Locate the cell with the specified text and output its [X, Y] center coordinate. 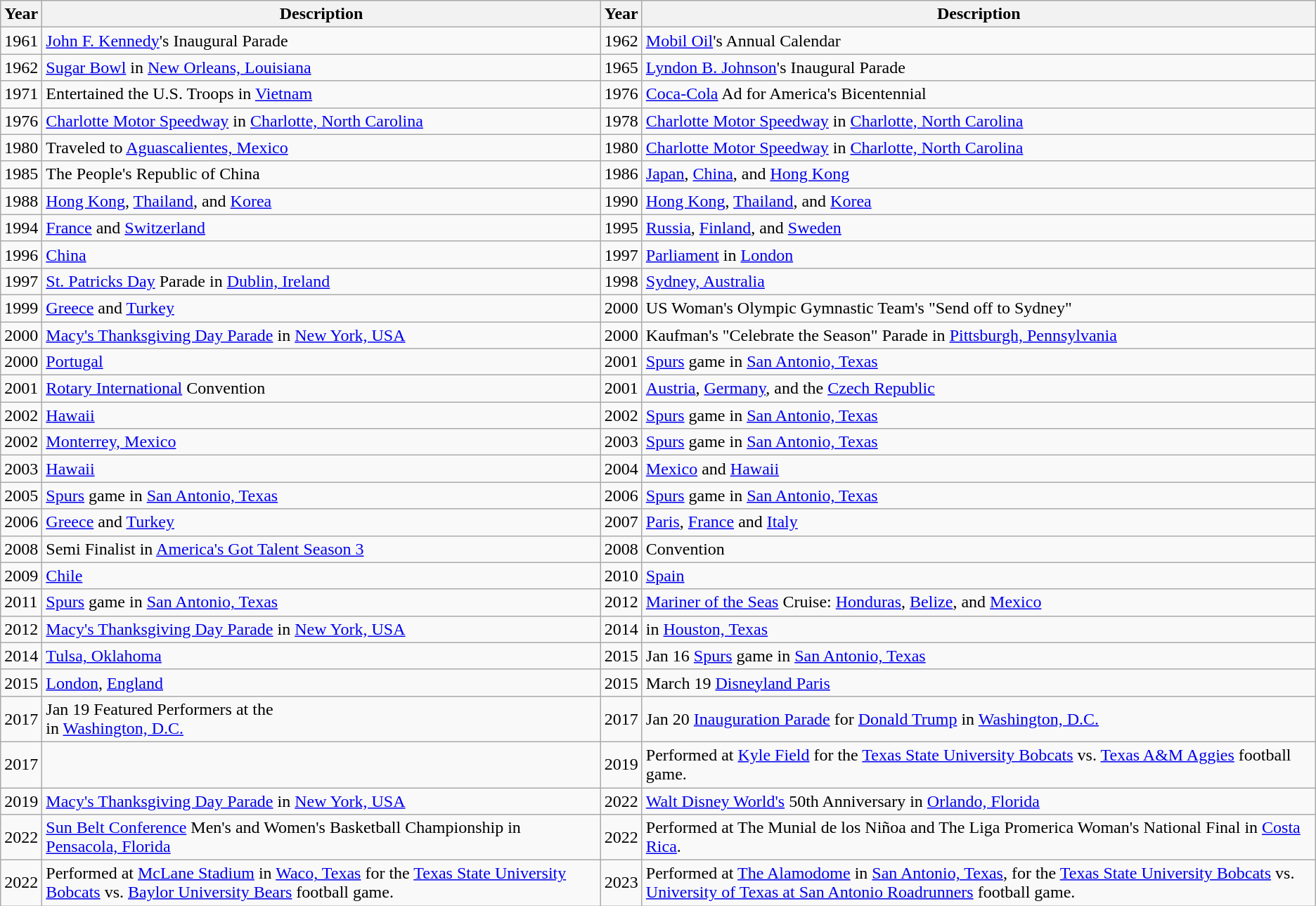
Semi Finalist in America's Got Talent Season 3 [321, 549]
Japan, China, and Hong Kong [979, 174]
1996 [21, 254]
Mobil Oil's Annual Calendar [979, 41]
Parliament in London [979, 254]
1998 [621, 281]
Sydney, Australia [979, 281]
France and Switzerland [321, 228]
1965 [621, 67]
Spain [979, 576]
1986 [621, 174]
1978 [621, 121]
1988 [21, 201]
Kaufman's "Celebrate the Season" Parade in Pittsburgh, Pennsylvania [979, 335]
The People's Republic of China [321, 174]
1961 [21, 41]
Austria, Germany, and the Czech Republic [979, 389]
Jan 20 Inauguration Parade for Donald Trump in Washington, D.C. [979, 718]
Performed at The Munial de los Niñoa and The Liga Promerica Woman's National Final in Costa Rica. [979, 838]
China [321, 254]
Mexico and Hawaii [979, 469]
Jan 19 Featured Performers at the in Washington, D.C. [321, 718]
Sugar Bowl in New Orleans, Louisiana [321, 67]
1985 [21, 174]
Russia, Finland, and Sweden [979, 228]
Chile [321, 576]
Performed at Kyle Field for the Texas State University Bobcats vs. Texas A&M Aggies football game. [979, 765]
2023 [621, 883]
US Woman's Olympic Gymnastic Team's "Send off to Sydney" [979, 308]
Portugal [321, 362]
Walt Disney World's 50th Anniversary in Orlando, Florida [979, 801]
1995 [621, 228]
2010 [621, 576]
Lyndon B. Johnson's Inaugural Parade [979, 67]
2004 [621, 469]
1990 [621, 201]
2005 [21, 496]
Mariner of the Seas Cruise: Honduras, Belize, and Mexico [979, 602]
Monterrey, Mexico [321, 442]
Coca-Cola Ad for America's Bicentennial [979, 94]
Performed at McLane Stadium in Waco, Texas for the Texas State University Bobcats vs. Baylor University Bears football game. [321, 883]
Entertained the U.S. Troops in Vietnam [321, 94]
Tulsa, Oklahoma [321, 656]
London, England [321, 682]
2009 [21, 576]
1994 [21, 228]
Convention [979, 549]
Paris, France and Italy [979, 522]
in Houston, Texas [979, 629]
1971 [21, 94]
2011 [21, 602]
1999 [21, 308]
Rotary International Convention [321, 389]
Sun Belt Conference Men's and Women's Basketball Championship in Pensacola, Florida [321, 838]
St. Patricks Day Parade in Dublin, Ireland [321, 281]
John F. Kennedy's Inaugural Parade [321, 41]
March 19 Disneyland Paris [979, 682]
Jan 16 Spurs game in San Antonio, Texas [979, 656]
2007 [621, 522]
Traveled to Aguascalientes, Mexico [321, 148]
